Search for the cell housing the specified text and yield its [x, y] center coordinate. 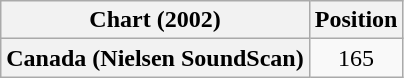
Chart (2002) [155, 20]
Position [356, 20]
Canada (Nielsen SoundScan) [155, 58]
165 [356, 58]
